Detect which cell encompasses the target text, then output its [X, Y] center coordinate. 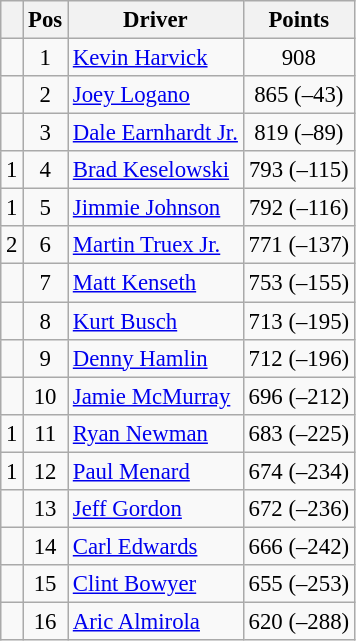
Denny Hamlin [156, 358]
Brad Keselowski [156, 170]
620 (–288) [298, 621]
8 [46, 321]
Martin Truex Jr. [156, 245]
696 (–212) [298, 396]
15 [46, 584]
908 [298, 58]
Driver [156, 20]
16 [46, 621]
9 [46, 358]
792 (–116) [298, 208]
674 (–234) [298, 471]
Matt Kenseth [156, 283]
666 (–242) [298, 546]
5 [46, 208]
Clint Bowyer [156, 584]
Pos [46, 20]
865 (–43) [298, 95]
4 [46, 170]
712 (–196) [298, 358]
12 [46, 471]
655 (–253) [298, 584]
Dale Earnhardt Jr. [156, 133]
Points [298, 20]
713 (–195) [298, 321]
Joey Logano [156, 95]
Paul Menard [156, 471]
14 [46, 546]
Jimmie Johnson [156, 208]
11 [46, 433]
Kevin Harvick [156, 58]
Jeff Gordon [156, 509]
13 [46, 509]
Carl Edwards [156, 546]
753 (–155) [298, 283]
683 (–225) [298, 433]
6 [46, 245]
793 (–115) [298, 170]
771 (–137) [298, 245]
672 (–236) [298, 509]
Aric Almirola [156, 621]
10 [46, 396]
Jamie McMurray [156, 396]
3 [46, 133]
819 (–89) [298, 133]
Kurt Busch [156, 321]
Ryan Newman [156, 433]
7 [46, 283]
